Capture the cell that displays the provided text and extract its (x, y) central coordinate. 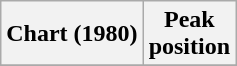
Peakposition (189, 34)
Chart (1980) (72, 34)
